Pinpoint the cell where the given text exists, returning its [X, Y] midpoint coordinate. 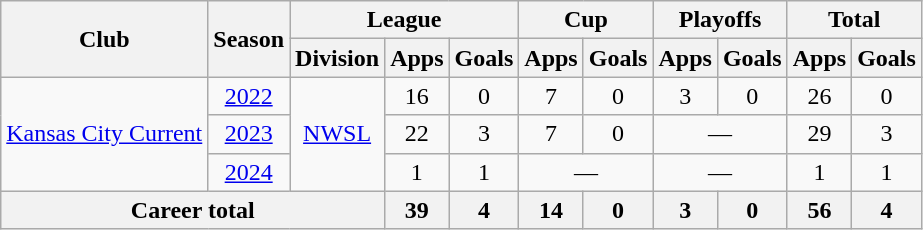
16 [417, 96]
2024 [249, 172]
Career total [193, 210]
Club [104, 39]
56 [819, 210]
Playoffs [720, 20]
14 [551, 210]
Total [854, 20]
39 [417, 210]
NWSL [338, 134]
2023 [249, 134]
26 [819, 96]
29 [819, 134]
Season [249, 39]
Kansas City Current [104, 134]
Cup [586, 20]
2022 [249, 96]
League [404, 20]
22 [417, 134]
Division [338, 58]
